Return the (X, Y) coordinate for the center point of the cell that contains the specified text.  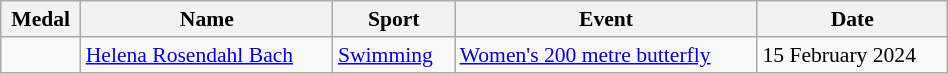
Date (852, 19)
Medal (41, 19)
15 February 2024 (852, 55)
Sport (394, 19)
Swimming (394, 55)
Name (207, 19)
Women's 200 metre butterfly (606, 55)
Helena Rosendahl Bach (207, 55)
Event (606, 19)
